From the cell containing the given text, extract its center point as [X, Y] coordinate. 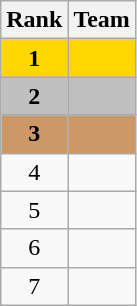
1 [34, 58]
7 [34, 286]
5 [34, 210]
2 [34, 96]
3 [34, 134]
Rank [34, 20]
4 [34, 172]
6 [34, 248]
Team [102, 20]
